Capture the cell that displays the provided text and extract its (X, Y) central coordinate. 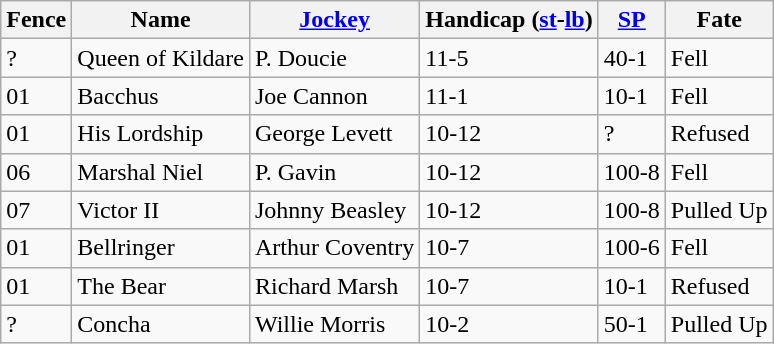
Fate (719, 20)
Victor II (161, 210)
Bacchus (161, 96)
Bellringer (161, 248)
Joe Cannon (334, 96)
P. Doucie (334, 58)
10-2 (509, 324)
The Bear (161, 286)
Arthur Coventry (334, 248)
Johnny Beasley (334, 210)
His Lordship (161, 134)
Willie Morris (334, 324)
50-1 (632, 324)
George Levett (334, 134)
Name (161, 20)
100-6 (632, 248)
P. Gavin (334, 172)
06 (36, 172)
11-1 (509, 96)
Jockey (334, 20)
Richard Marsh (334, 286)
Queen of Kildare (161, 58)
Handicap (st-lb) (509, 20)
40-1 (632, 58)
07 (36, 210)
Fence (36, 20)
SP (632, 20)
11-5 (509, 58)
Concha (161, 324)
Marshal Niel (161, 172)
